Output the (x, y) coordinate of the center of the cell containing the given text.  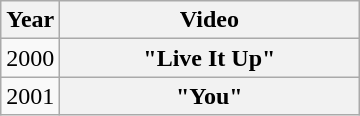
2000 (30, 58)
"You" (210, 96)
"Live It Up" (210, 58)
2001 (30, 96)
Video (210, 20)
Year (30, 20)
